Capture the cell that displays the provided text and extract its [x, y] central coordinate. 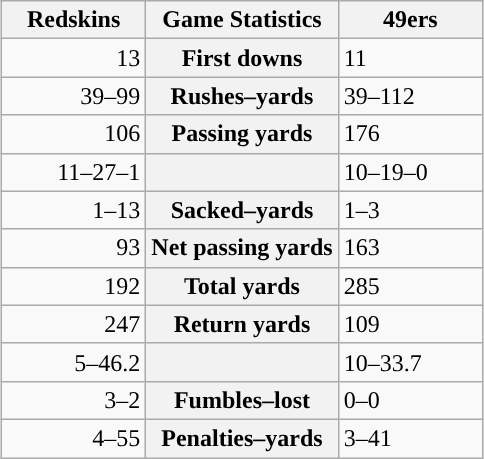
192 [73, 286]
109 [410, 324]
93 [73, 248]
11 [410, 58]
5–46.2 [73, 362]
106 [73, 134]
10–33.7 [410, 362]
39–112 [410, 96]
Rushes–yards [242, 96]
11–27–1 [73, 172]
Return yards [242, 324]
3–2 [73, 400]
Net passing yards [242, 248]
39–99 [73, 96]
1–3 [410, 210]
4–55 [73, 438]
176 [410, 134]
First downs [242, 58]
49ers [410, 20]
163 [410, 248]
247 [73, 324]
Sacked–yards [242, 210]
Fumbles–lost [242, 400]
285 [410, 286]
Total yards [242, 286]
3–41 [410, 438]
Passing yards [242, 134]
1–13 [73, 210]
13 [73, 58]
0–0 [410, 400]
Redskins [73, 20]
Game Statistics [242, 20]
10–19–0 [410, 172]
Penalties–yards [242, 438]
